Pinpoint the cell where the given text exists, returning its (x, y) midpoint coordinate. 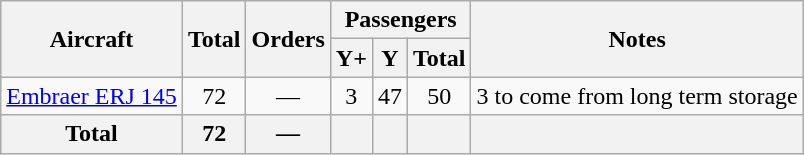
Notes (637, 39)
Embraer ERJ 145 (92, 96)
47 (390, 96)
Y+ (351, 58)
Y (390, 58)
3 (351, 96)
Passengers (400, 20)
Aircraft (92, 39)
3 to come from long term storage (637, 96)
Orders (288, 39)
50 (439, 96)
